Output the [x, y] coordinate of the center of the cell containing the given text.  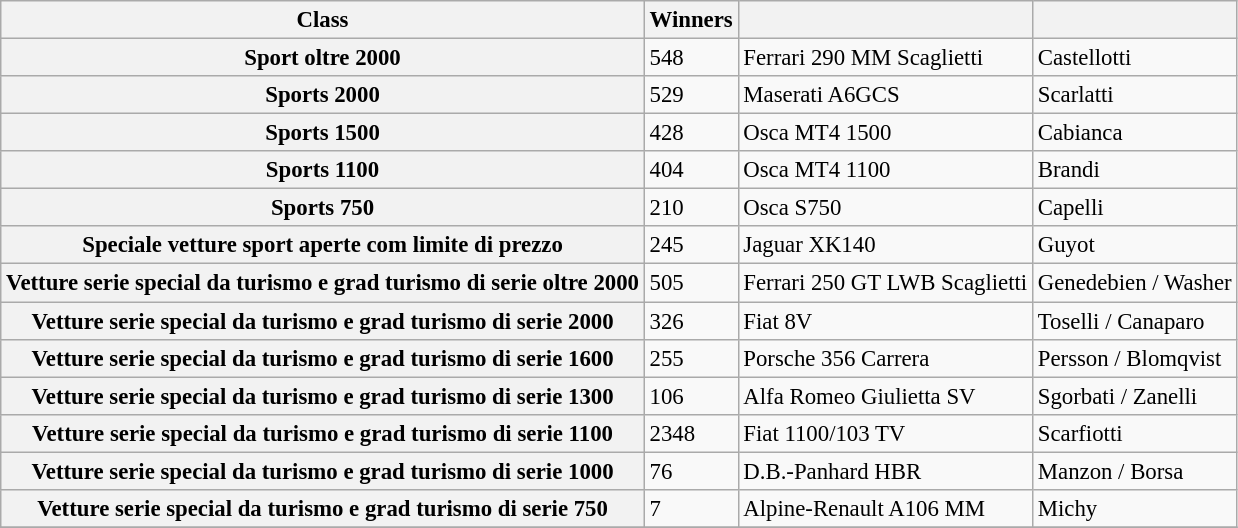
Osca MT4 1100 [885, 170]
Jaguar XK140 [885, 245]
Osca MT4 1500 [885, 133]
Cabianca [1134, 133]
Toselli / Canaparo [1134, 321]
76 [691, 471]
Castellotti [1134, 58]
Vetture serie special da turismo e grad turismo di serie 1300 [323, 396]
Persson / Blomqvist [1134, 358]
Scarfiotti [1134, 433]
Michy [1134, 509]
Sport oltre 2000 [323, 58]
210 [691, 208]
Ferrari 290 MM Scaglietti [885, 58]
Vetture serie special da turismo e grad turismo di serie 1000 [323, 471]
Fiat 1100/103 TV [885, 433]
548 [691, 58]
505 [691, 283]
Sports 750 [323, 208]
404 [691, 170]
Sgorbati / Zanelli [1134, 396]
245 [691, 245]
255 [691, 358]
Vetture serie special da turismo e grad turismo di serie 1100 [323, 433]
Alpine-Renault A106 MM [885, 509]
Manzon / Borsa [1134, 471]
326 [691, 321]
D.B.-Panhard HBR [885, 471]
Maserati A6GCS [885, 95]
106 [691, 396]
Speciale vetture sport aperte com limite di prezzo [323, 245]
Sports 2000 [323, 95]
7 [691, 509]
Vetture serie special da turismo e grad turismo di serie 750 [323, 509]
529 [691, 95]
Sports 1100 [323, 170]
428 [691, 133]
Alfa Romeo Giulietta SV [885, 396]
Porsche 356 Carrera [885, 358]
Guyot [1134, 245]
Brandi [1134, 170]
Capelli [1134, 208]
Class [323, 20]
Scarlatti [1134, 95]
Vetture serie special da turismo e grad turismo di serie 1600 [323, 358]
2348 [691, 433]
Sports 1500 [323, 133]
Winners [691, 20]
Vetture serie special da turismo e grad turismo di serie 2000 [323, 321]
Ferrari 250 GT LWB Scaglietti [885, 283]
Osca S750 [885, 208]
Genedebien / Washer [1134, 283]
Fiat 8V [885, 321]
Vetture serie special da turismo e grad turismo di serie oltre 2000 [323, 283]
